From the cell containing the given text, extract its center point as [X, Y] coordinate. 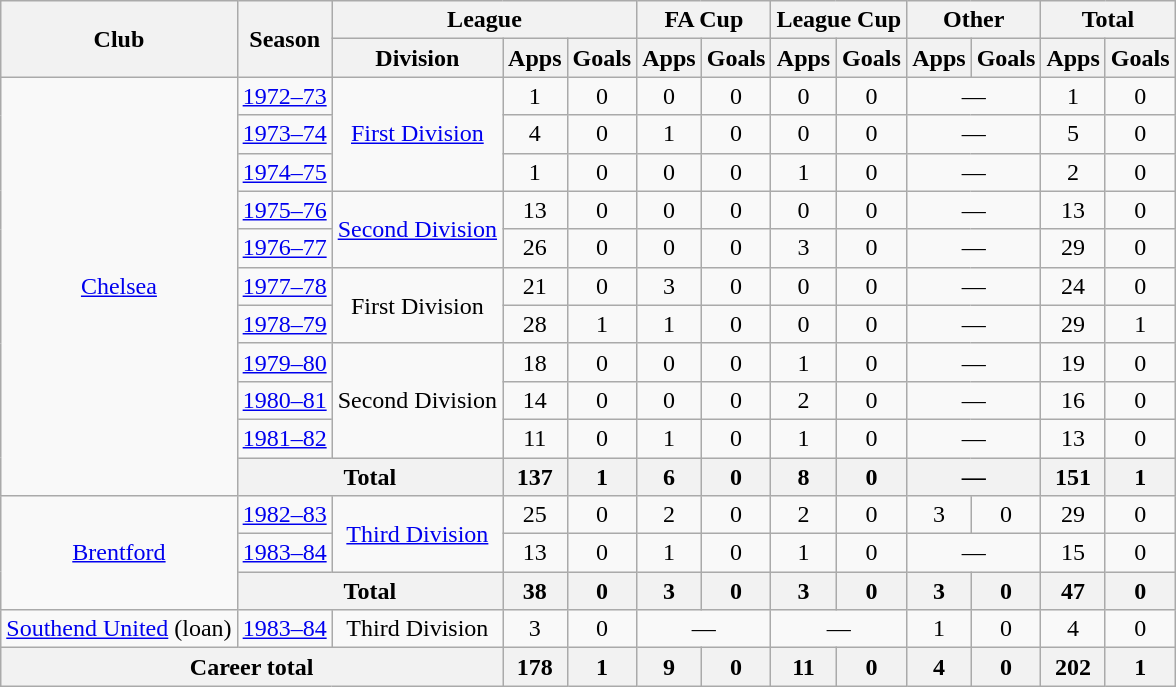
1979–80 [284, 362]
Career total [252, 667]
League [484, 20]
15 [1073, 553]
14 [535, 400]
Southend United (loan) [119, 629]
151 [1073, 477]
16 [1073, 400]
18 [535, 362]
Season [284, 39]
1973–74 [284, 134]
24 [1073, 286]
137 [535, 477]
9 [669, 667]
47 [1073, 591]
Chelsea [119, 286]
26 [535, 248]
Brentford [119, 553]
Club [119, 39]
19 [1073, 362]
38 [535, 591]
1974–75 [284, 172]
Division [417, 58]
8 [804, 477]
1977–78 [284, 286]
28 [535, 324]
21 [535, 286]
25 [535, 515]
League Cup [839, 20]
202 [1073, 667]
178 [535, 667]
1972–73 [284, 96]
1980–81 [284, 400]
1978–79 [284, 324]
FA Cup [704, 20]
6 [669, 477]
1975–76 [284, 210]
1981–82 [284, 438]
5 [1073, 134]
1976–77 [284, 248]
Other [974, 20]
1982–83 [284, 515]
